Provide the (x, y) coordinate of the cell's center where the given text is located.  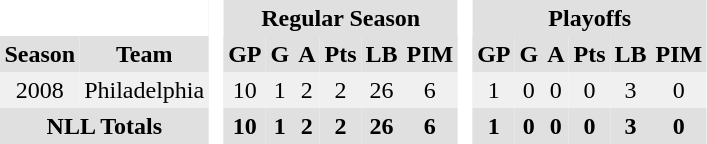
Playoffs (590, 18)
Team (144, 54)
NLL Totals (104, 126)
Season (40, 54)
Philadelphia (144, 90)
Regular Season (341, 18)
2008 (40, 90)
